Locate the cell with the specified text and output its [x, y] center coordinate. 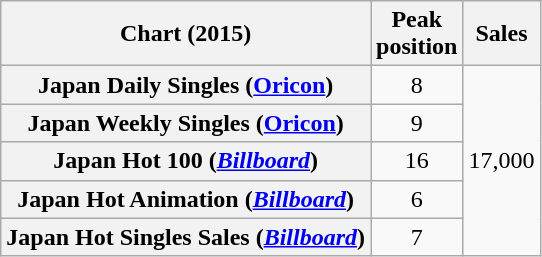
Peakposition [417, 34]
16 [417, 161]
17,000 [502, 161]
Japan Weekly Singles (Oricon) [186, 123]
Japan Daily Singles (Oricon) [186, 85]
6 [417, 199]
Japan Hot Animation (Billboard) [186, 199]
9 [417, 123]
Sales [502, 34]
8 [417, 85]
Japan Hot 100 (Billboard) [186, 161]
Chart (2015) [186, 34]
7 [417, 237]
Japan Hot Singles Sales (Billboard) [186, 237]
